Capture the cell that displays the provided text and extract its (x, y) central coordinate. 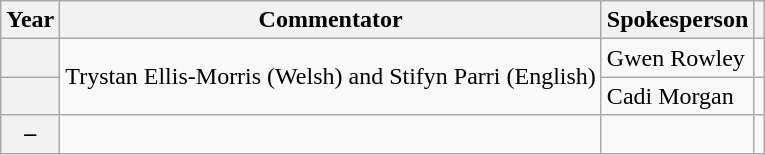
Cadi Morgan (677, 96)
– (30, 134)
Commentator (331, 20)
Spokesperson (677, 20)
Year (30, 20)
Trystan Ellis-Morris (Welsh) and Stifyn Parri (English) (331, 77)
Gwen Rowley (677, 58)
